Output the (x, y) coordinate of the center of the cell containing the given text.  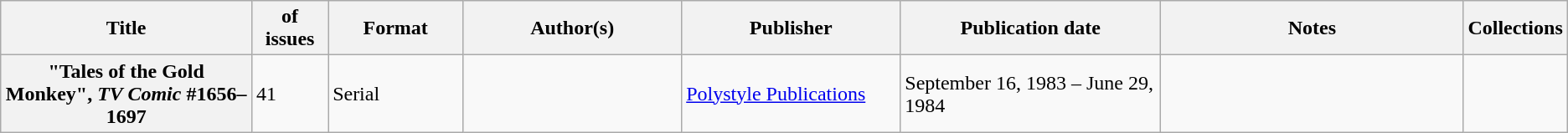
Format (395, 28)
Publication date (1030, 28)
Author(s) (573, 28)
September 16, 1983 – June 29, 1984 (1030, 94)
Notes (1312, 28)
Polystyle Publications (791, 94)
of issues (290, 28)
Title (126, 28)
Serial (395, 94)
"Tales of the Gold Monkey", TV Comic #1656–1697 (126, 94)
Collections (1515, 28)
Publisher (791, 28)
41 (290, 94)
